Detect which cell encompasses the target text, then output its (x, y) center coordinate. 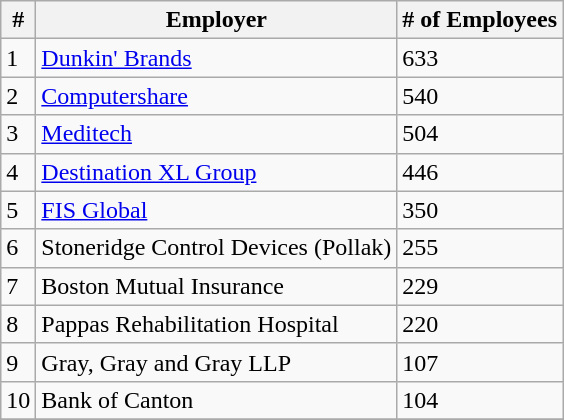
Stoneridge Control Devices (Pollak) (216, 248)
3 (18, 134)
8 (18, 324)
Boston Mutual Insurance (216, 286)
9 (18, 362)
10 (18, 400)
107 (480, 362)
7 (18, 286)
Gray, Gray and Gray LLP (216, 362)
446 (480, 172)
Destination XL Group (216, 172)
2 (18, 96)
1 (18, 58)
504 (480, 134)
540 (480, 96)
350 (480, 210)
# of Employees (480, 20)
4 (18, 172)
Employer (216, 20)
255 (480, 248)
220 (480, 324)
FIS Global (216, 210)
229 (480, 286)
5 (18, 210)
104 (480, 400)
633 (480, 58)
Pappas Rehabilitation Hospital (216, 324)
# (18, 20)
Bank of Canton (216, 400)
Meditech (216, 134)
Computershare (216, 96)
6 (18, 248)
Dunkin' Brands (216, 58)
